Identify which cell holds the provided text, then report its [X, Y] central coordinate. 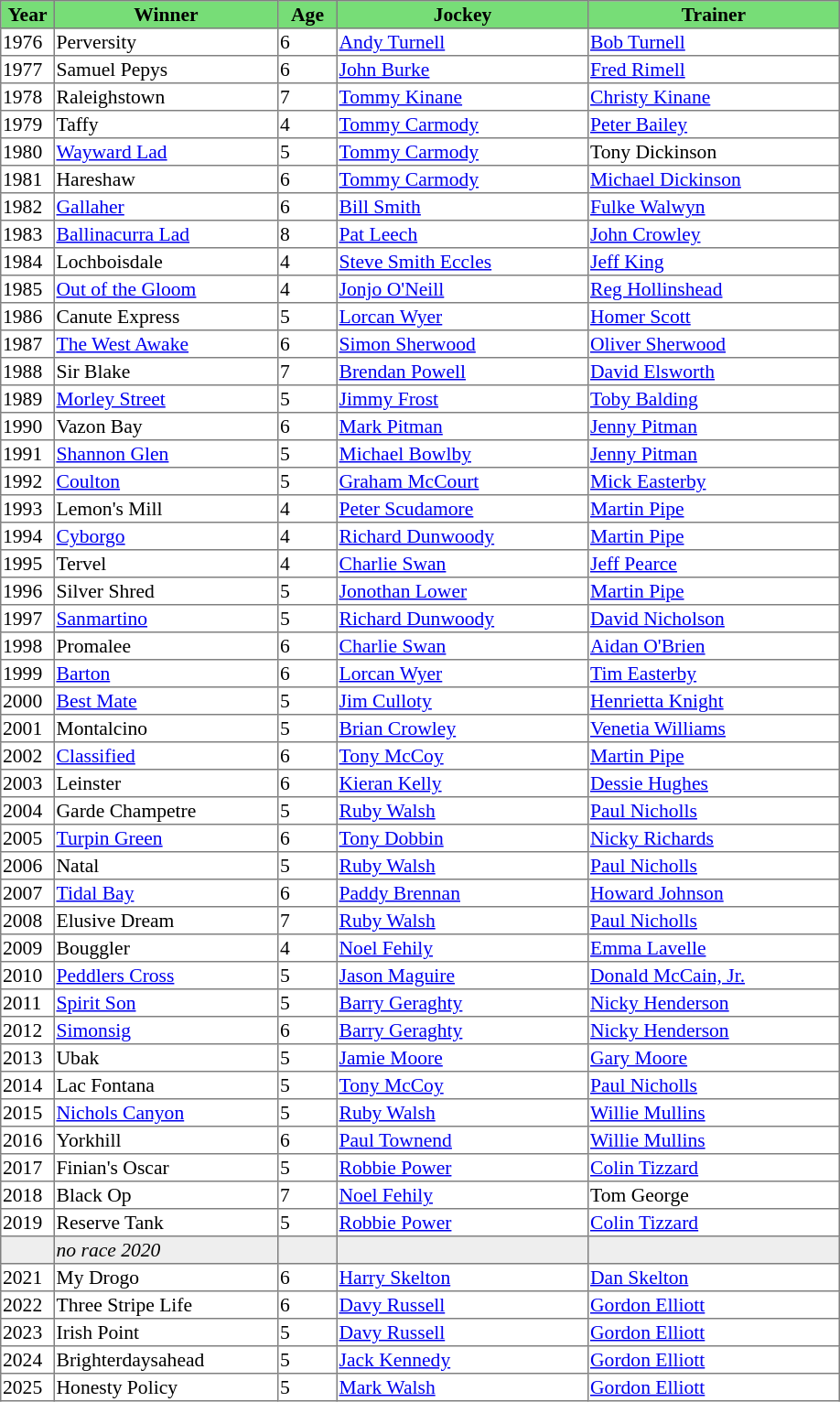
Toby Balding [714, 399]
Silver Shred [166, 591]
1996 [27, 591]
Aidan O'Brien [714, 646]
Perversity [166, 42]
Mark Walsh [462, 1387]
David Nicholson [714, 619]
Peter Scudamore [462, 509]
2011 [27, 1003]
Jack Kennedy [462, 1360]
Brighterdaysahead [166, 1360]
1998 [27, 646]
Trainer [714, 15]
1988 [27, 372]
Tim Easterby [714, 674]
2006 [27, 866]
2025 [27, 1387]
Tommy Kinane [462, 97]
Ballinacurra Lad [166, 234]
Pat Leech [462, 234]
Jockey [462, 15]
Peter Bailey [714, 124]
Steve Smith Eccles [462, 262]
Nichols Canyon [166, 1113]
Graham McCourt [462, 481]
2012 [27, 1030]
Irish Point [166, 1332]
Natal [166, 866]
Fulke Walwyn [714, 207]
Barton [166, 674]
1987 [27, 344]
Best Mate [166, 701]
2010 [27, 976]
Jonjo O'Neill [462, 289]
Sir Blake [166, 372]
Fred Rimell [714, 70]
Dessie Hughes [714, 783]
1989 [27, 399]
2001 [27, 728]
Reg Hollinshead [714, 289]
Jimmy Frost [462, 399]
1995 [27, 564]
1985 [27, 289]
Winner [166, 15]
8 [307, 234]
Gary Moore [714, 1058]
Christy Kinane [714, 97]
Gallaher [166, 207]
2009 [27, 948]
1981 [27, 179]
Brendan Powell [462, 372]
Turpin Green [166, 838]
Year [27, 15]
2007 [27, 893]
1999 [27, 674]
Peddlers Cross [166, 976]
2002 [27, 756]
Paul Townend [462, 1140]
1984 [27, 262]
1977 [27, 70]
Sanmartino [166, 619]
Mark Pitman [462, 426]
Nicky Richards [714, 838]
Spirit Son [166, 1003]
2023 [27, 1332]
Venetia Williams [714, 728]
Montalcino [166, 728]
Reserve Tank [166, 1223]
Leinster [166, 783]
Bill Smith [462, 207]
Tom George [714, 1195]
1997 [27, 619]
My Drogo [166, 1278]
Harry Skelton [462, 1278]
Kieran Kelly [462, 783]
Black Op [166, 1195]
Lemon's Mill [166, 509]
no race 2020 [166, 1250]
Mick Easterby [714, 481]
Andy Turnell [462, 42]
2018 [27, 1195]
1994 [27, 536]
Elusive Dream [166, 921]
1978 [27, 97]
Tervel [166, 564]
2017 [27, 1168]
Dan Skelton [714, 1278]
1976 [27, 42]
Michael Bowlby [462, 454]
Shannon Glen [166, 454]
Lac Fontana [166, 1085]
Brian Crowley [462, 728]
2005 [27, 838]
Garde Champetre [166, 811]
Yorkhill [166, 1140]
Classified [166, 756]
2015 [27, 1113]
Lochboisdale [166, 262]
John Burke [462, 70]
Donald McCain, Jr. [714, 976]
1991 [27, 454]
Tidal Bay [166, 893]
1983 [27, 234]
Cyborgo [166, 536]
Vazon Bay [166, 426]
Bouggler [166, 948]
David Elsworth [714, 372]
Wayward Lad [166, 152]
2014 [27, 1085]
1979 [27, 124]
Simon Sherwood [462, 344]
2000 [27, 701]
1993 [27, 509]
Bob Turnell [714, 42]
Tony Dobbin [462, 838]
Samuel Pepys [166, 70]
Howard Johnson [714, 893]
1990 [27, 426]
2024 [27, 1360]
Finian's Oscar [166, 1168]
Age [307, 15]
Promalee [166, 646]
1986 [27, 317]
Raleighstown [166, 97]
Hareshaw [166, 179]
2019 [27, 1223]
Jonothan Lower [462, 591]
Michael Dickinson [714, 179]
2004 [27, 811]
Coulton [166, 481]
John Crowley [714, 234]
Tony Dickinson [714, 152]
Emma Lavelle [714, 948]
Jason Maguire [462, 976]
Jeff Pearce [714, 564]
Jim Culloty [462, 701]
2021 [27, 1278]
2013 [27, 1058]
Paddy Brennan [462, 893]
Canute Express [166, 317]
Out of the Gloom [166, 289]
1992 [27, 481]
Ubak [166, 1058]
Honesty Policy [166, 1387]
Homer Scott [714, 317]
Oliver Sherwood [714, 344]
2003 [27, 783]
The West Awake [166, 344]
2008 [27, 921]
Simonsig [166, 1030]
2022 [27, 1305]
Taffy [166, 124]
Henrietta Knight [714, 701]
1980 [27, 152]
Jamie Moore [462, 1058]
Jeff King [714, 262]
2016 [27, 1140]
Morley Street [166, 399]
1982 [27, 207]
Three Stripe Life [166, 1305]
